Determine the [X, Y] coordinate at the center of the cell enclosing the given text.  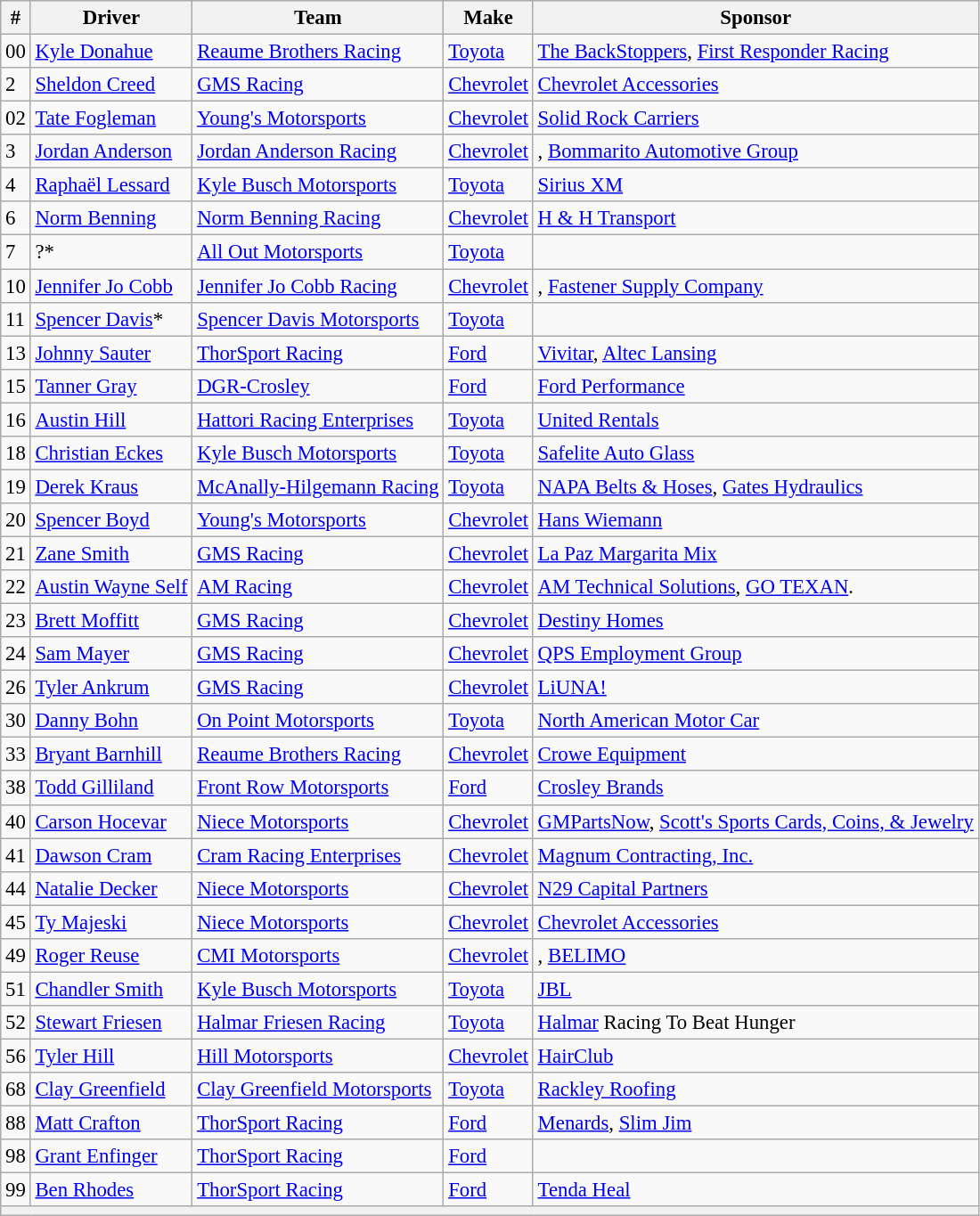
68 [16, 1090]
45 [16, 922]
Vivitar, Altec Lansing [755, 353]
JBL [755, 989]
Danny Bohn [111, 721]
Austin Hill [111, 420]
Team [318, 18]
?* [111, 252]
52 [16, 1023]
7 [16, 252]
Solid Rock Carriers [755, 118]
United Rentals [755, 420]
Hill Motorsports [318, 1056]
LiUNA! [755, 688]
Jordan Anderson [111, 151]
Halmar Friesen Racing [318, 1023]
Destiny Homes [755, 621]
Norm Benning [111, 218]
Rackley Roofing [755, 1090]
Bryant Barnhill [111, 755]
Clay Greenfield [111, 1090]
23 [16, 621]
Jordan Anderson Racing [318, 151]
Ford Performance [755, 386]
Natalie Decker [111, 888]
HairClub [755, 1056]
Menards, Slim Jim [755, 1123]
Chandler Smith [111, 989]
Dawson Cram [111, 855]
Sam Mayer [111, 654]
Raphaël Lessard [111, 185]
AM Racing [318, 587]
Johnny Sauter [111, 353]
Tanner Gray [111, 386]
Sponsor [755, 18]
99 [16, 1190]
21 [16, 553]
, BELIMO [755, 956]
49 [16, 956]
Ben Rhodes [111, 1190]
02 [16, 118]
Ty Majeski [111, 922]
Crosley Brands [755, 788]
Spencer Davis Motorsports [318, 319]
H & H Transport [755, 218]
McAnally-Hilgemann Racing [318, 486]
Carson Hocevar [111, 821]
18 [16, 453]
Sirius XM [755, 185]
QPS Employment Group [755, 654]
Hans Wiemann [755, 520]
Roger Reuse [111, 956]
N29 Capital Partners [755, 888]
Zane Smith [111, 553]
Tyler Hill [111, 1056]
On Point Motorsports [318, 721]
Spencer Boyd [111, 520]
Tate Fogleman [111, 118]
44 [16, 888]
Jennifer Jo Cobb Racing [318, 286]
98 [16, 1156]
# [16, 18]
Kyle Donahue [111, 52]
88 [16, 1123]
The BackStoppers, First Responder Racing [755, 52]
51 [16, 989]
38 [16, 788]
33 [16, 755]
Stewart Friesen [111, 1023]
Spencer Davis* [111, 319]
Safelite Auto Glass [755, 453]
La Paz Margarita Mix [755, 553]
20 [16, 520]
, Bommarito Automotive Group [755, 151]
All Out Motorsports [318, 252]
Grant Enfinger [111, 1156]
16 [16, 420]
4 [16, 185]
North American Motor Car [755, 721]
Sheldon Creed [111, 85]
Brett Moffitt [111, 621]
Cram Racing Enterprises [318, 855]
Jennifer Jo Cobb [111, 286]
22 [16, 587]
00 [16, 52]
3 [16, 151]
, Fastener Supply Company [755, 286]
11 [16, 319]
GMPartsNow, Scott's Sports Cards, Coins, & Jewelry [755, 821]
Austin Wayne Self [111, 587]
Tyler Ankrum [111, 688]
Christian Eckes [111, 453]
15 [16, 386]
10 [16, 286]
26 [16, 688]
Magnum Contracting, Inc. [755, 855]
Clay Greenfield Motorsports [318, 1090]
Tenda Heal [755, 1190]
Derek Kraus [111, 486]
19 [16, 486]
Norm Benning Racing [318, 218]
AM Technical Solutions, GO TEXAN. [755, 587]
DGR-Crosley [318, 386]
Hattori Racing Enterprises [318, 420]
56 [16, 1056]
13 [16, 353]
CMI Motorsports [318, 956]
40 [16, 821]
Driver [111, 18]
Front Row Motorsports [318, 788]
2 [16, 85]
Todd Gilliland [111, 788]
6 [16, 218]
NAPA Belts & Hoses, Gates Hydraulics [755, 486]
Halmar Racing To Beat Hunger [755, 1023]
30 [16, 721]
41 [16, 855]
Crowe Equipment [755, 755]
24 [16, 654]
Matt Crafton [111, 1123]
Make [488, 18]
